Find where the given text appears and provide that cell's center as (X, Y) coordinate. 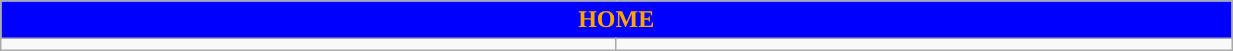
HOME (616, 20)
